From the cell containing the given text, extract its center point as [x, y] coordinate. 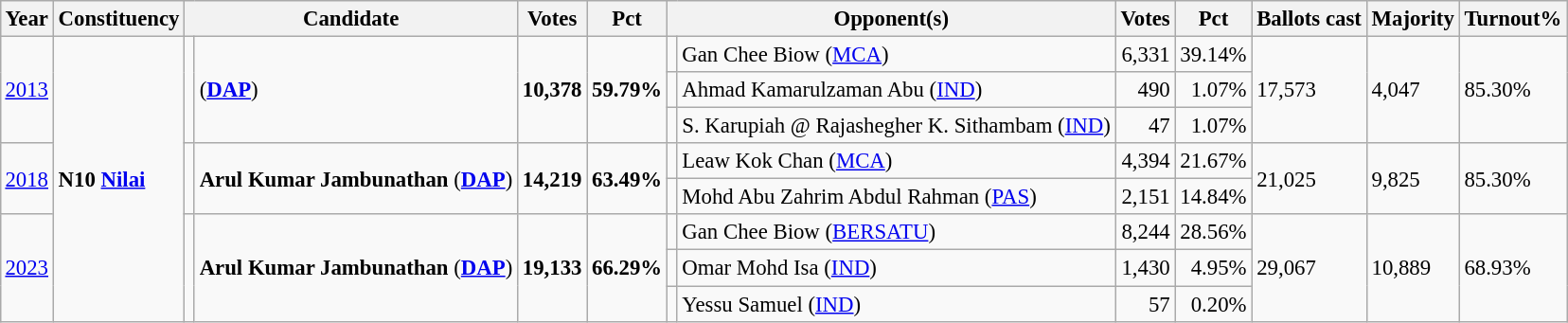
17,573 [1309, 89]
Gan Chee Biow (BERSATU) [896, 232]
Majority [1413, 19]
4,047 [1413, 89]
Leaw Kok Chan (MCA) [896, 161]
4,394 [1146, 161]
2013 [27, 89]
14,219 [553, 178]
10,378 [553, 89]
66.29% [627, 267]
28.56% [1214, 232]
N10 Nilai [118, 178]
Constituency [118, 19]
2018 [27, 178]
21,025 [1309, 178]
Ahmad Kamarulzaman Abu (IND) [896, 90]
Ballots cast [1309, 19]
63.49% [627, 178]
Omar Mohd Isa (IND) [896, 268]
Candidate [351, 19]
29,067 [1309, 267]
4.95% [1214, 268]
59.79% [627, 89]
Opponent(s) [891, 19]
Yessu Samuel (IND) [896, 304]
2023 [27, 267]
0.20% [1214, 304]
Gan Chee Biow (MCA) [896, 54]
(DAP) [356, 89]
39.14% [1214, 54]
9,825 [1413, 178]
21.67% [1214, 161]
2,151 [1146, 197]
6,331 [1146, 54]
1,430 [1146, 268]
Turnout% [1513, 19]
8,244 [1146, 232]
Mohd Abu Zahrim Abdul Rahman (PAS) [896, 197]
Year [27, 19]
10,889 [1413, 267]
57 [1146, 304]
14.84% [1214, 197]
47 [1146, 126]
19,133 [553, 267]
S. Karupiah @ Rajashegher K. Sithambam (IND) [896, 126]
68.93% [1513, 267]
490 [1146, 90]
